Find where the given text appears and provide that cell's center as [X, Y] coordinate. 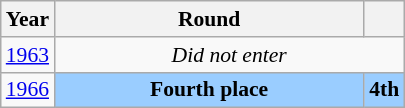
Did not enter [229, 55]
Year [28, 19]
1963 [28, 55]
1966 [28, 90]
Round [209, 19]
Fourth place [209, 90]
4th [384, 90]
